Capture the cell that displays the provided text and extract its (x, y) central coordinate. 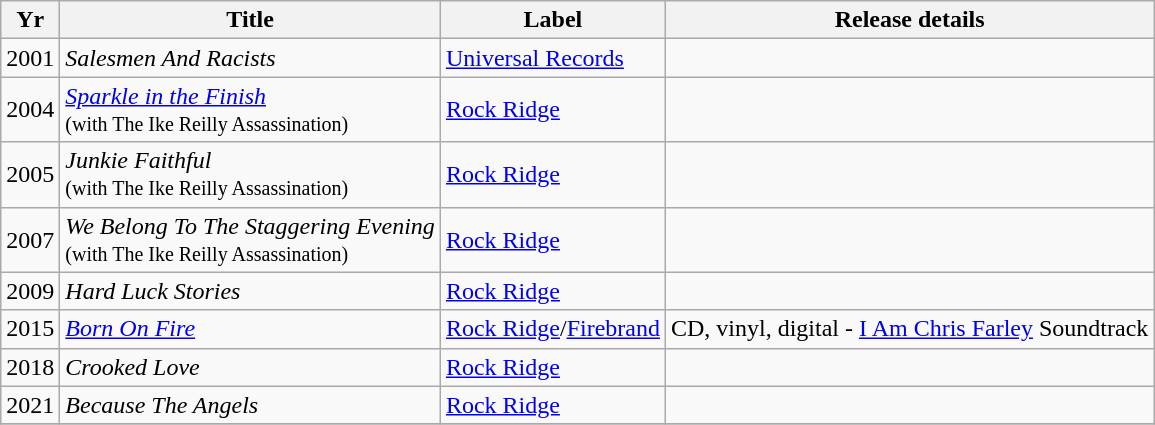
Salesmen And Racists (250, 58)
2004 (30, 110)
Sparkle in the Finish(with The Ike Reilly Assassination) (250, 110)
2009 (30, 291)
2005 (30, 174)
2018 (30, 367)
Release details (909, 20)
2001 (30, 58)
2021 (30, 405)
Yr (30, 20)
Rock Ridge/Firebrand (552, 329)
Because The Angels (250, 405)
Junkie Faithful(with The Ike Reilly Assassination) (250, 174)
2007 (30, 240)
Hard Luck Stories (250, 291)
Label (552, 20)
2015 (30, 329)
CD, vinyl, digital - I Am Chris Farley Soundtrack (909, 329)
Crooked Love (250, 367)
Born On Fire (250, 329)
Universal Records (552, 58)
Title (250, 20)
We Belong To The Staggering Evening(with The Ike Reilly Assassination) (250, 240)
